Detect which cell encompasses the target text, then output its (X, Y) center coordinate. 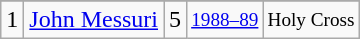
1988–89 (225, 20)
John Messuri (94, 20)
5 (176, 20)
Holy Cross (311, 20)
1 (12, 20)
